Pinpoint the cell where the given text exists, returning its [x, y] midpoint coordinate. 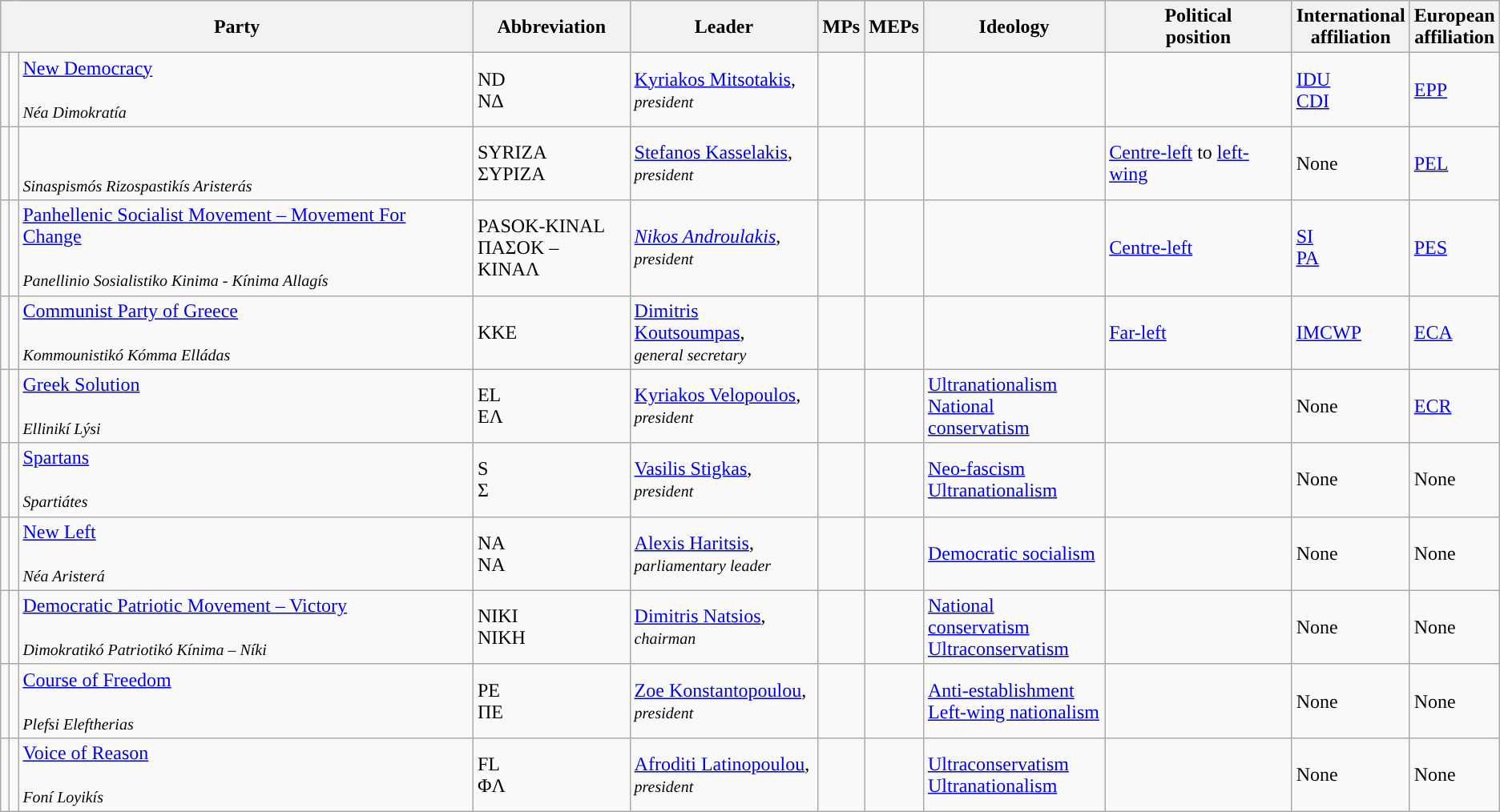
NA ΝΑ [551, 553]
Far-left [1199, 332]
National conservatismUltraconservatism [1014, 627]
Zoe Konstantopoulou, president [724, 701]
NIKI NIKH [551, 627]
ND ΝΔ [551, 90]
IDUCDI [1351, 90]
New Left Néa Aristerá [246, 553]
UltraconservatismUltranationalism [1014, 774]
Dimitris Koutsoumpas, general secretary [724, 332]
KKE [551, 332]
SYRIZA ΣΥΡΙΖΑ [551, 163]
Panhellenic Socialist Movement – Movement For Change Panellinio Sosialistiko Kinima - Kínima Allagís [246, 248]
Europeanaffiliation [1454, 27]
Voice of Reason Foní Loyikís [246, 774]
PEL [1454, 163]
Kyriakos Velopoulos, president [724, 406]
EPP [1454, 90]
Stefanos Kasselakis, president [724, 163]
Course of Freedom Plefsi Eleftherias [246, 701]
Neo-fascismUltranationalism [1014, 480]
MEPs [894, 27]
EL ΕΛ [551, 406]
Abbreviation [551, 27]
Spartans Spartiátes [246, 480]
Internationalaffiliation [1351, 27]
Nikos Androulakis,president [724, 248]
New Democracy Néa Dimokratía [246, 90]
Communist Party of Greece Kommounistikó Kómma Elládas [246, 332]
Leader [724, 27]
Sinaspismós Rizospastikís Aristerás [246, 163]
PE ΠE [551, 701]
Alexis Haritsis, parliamentary leader [724, 553]
Vasilis Stigkas, president [724, 480]
Kyriakos Mitsotakis, president [724, 90]
Democratic socialism [1014, 553]
Politicalposition [1199, 27]
Centre-left [1199, 248]
IMCWP [1351, 332]
Dimitris Natsios, chairman [724, 627]
Ideology [1014, 27]
SIPA [1351, 248]
MPs [841, 27]
Greek Solution Ellinikí Lýsi [246, 406]
Centre-left to left-wing [1199, 163]
Anti-establishmentLeft-wing nationalism [1014, 701]
FL ΦΛ [551, 774]
S Σ [551, 480]
PASOK-KINAL ΠΑΣΟΚ – ΚΙΝΑΛ [551, 248]
ECR [1454, 406]
ECA [1454, 332]
UltranationalismNational conservatism [1014, 406]
PES [1454, 248]
Party [237, 27]
Democratic Patriotic Movement – Victory Dimokratikó Patriotikó Kínima – Níki [246, 627]
Afroditi Latinopoulou, president [724, 774]
